From the cell containing the given text, extract its center point as [x, y] coordinate. 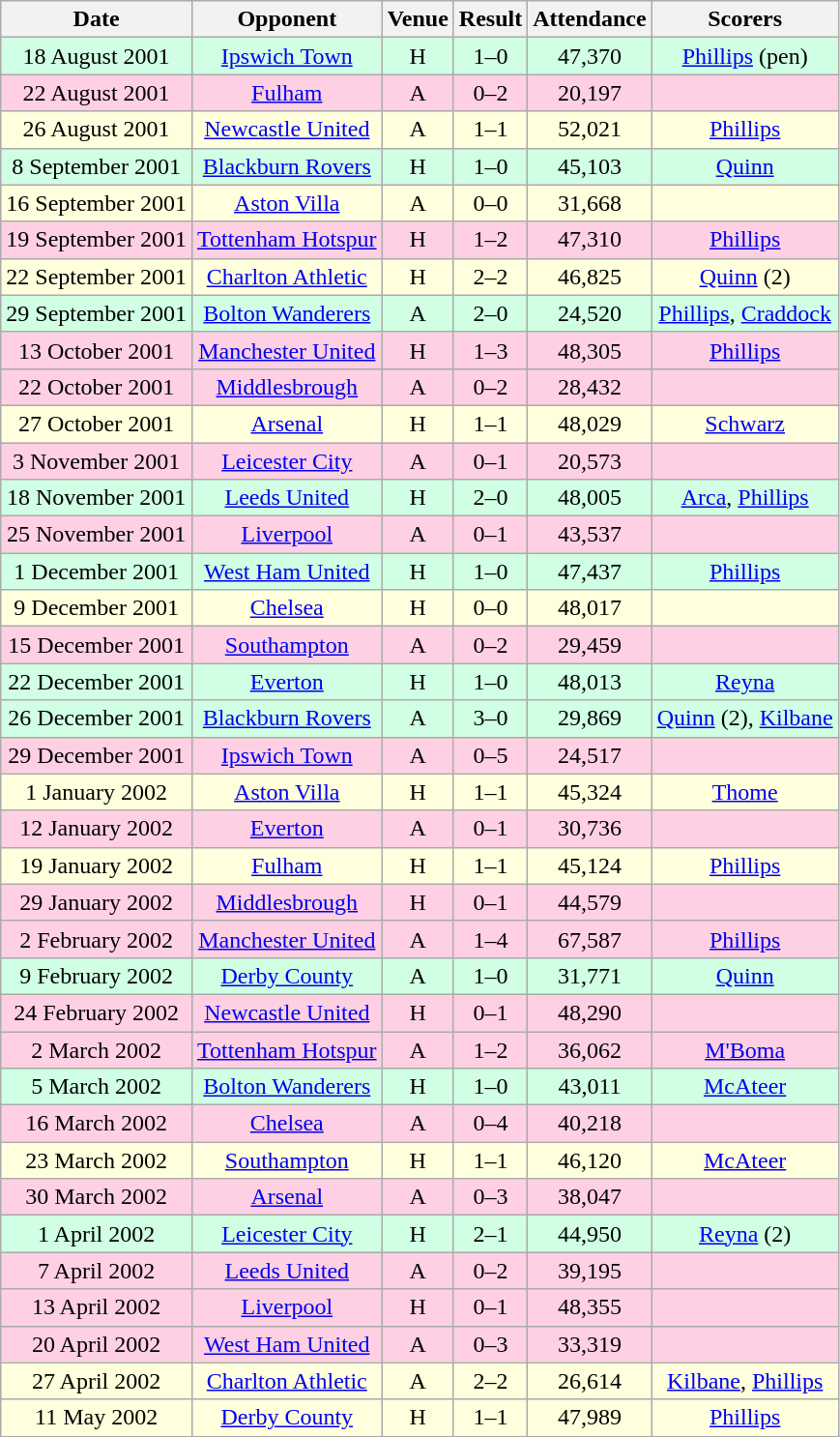
12 January 2002 [97, 829]
67,587 [590, 939]
30 March 2002 [97, 1197]
45,124 [590, 865]
33,319 [590, 1344]
48,013 [590, 682]
Date [97, 19]
47,437 [590, 572]
48,305 [590, 350]
Scorers [744, 19]
Quinn (2) [744, 277]
3 November 2001 [97, 461]
52,021 [590, 130]
31,771 [590, 976]
16 September 2001 [97, 203]
20,573 [590, 461]
48,355 [590, 1307]
2 March 2002 [97, 1049]
Schwarz [744, 424]
48,005 [590, 498]
Opponent [286, 19]
47,370 [590, 56]
24,520 [590, 313]
31,668 [590, 203]
22 September 2001 [97, 277]
44,579 [590, 902]
19 September 2001 [97, 240]
30,736 [590, 829]
47,989 [590, 1418]
29,459 [590, 645]
0–5 [490, 755]
20,197 [590, 93]
16 March 2002 [97, 1124]
1–4 [490, 939]
9 December 2001 [97, 608]
27 April 2002 [97, 1381]
11 May 2002 [97, 1418]
22 December 2001 [97, 682]
24,517 [590, 755]
45,324 [590, 792]
29 September 2001 [97, 313]
13 April 2002 [97, 1307]
Venue [418, 19]
Result [490, 19]
25 November 2001 [97, 535]
1 April 2002 [97, 1234]
29 January 2002 [97, 902]
Kilbane, Phillips [744, 1381]
1 December 2001 [97, 572]
20 April 2002 [97, 1344]
47,310 [590, 240]
48,290 [590, 1012]
48,017 [590, 608]
1 January 2002 [97, 792]
36,062 [590, 1049]
Thome [744, 792]
3–0 [490, 718]
43,537 [590, 535]
27 October 2001 [97, 424]
0–4 [490, 1124]
5 March 2002 [97, 1087]
39,195 [590, 1271]
9 February 2002 [97, 976]
46,825 [590, 277]
1–3 [490, 350]
18 November 2001 [97, 498]
26,614 [590, 1381]
23 March 2002 [97, 1160]
Reyna [744, 682]
Phillips (pen) [744, 56]
8 September 2001 [97, 166]
18 August 2001 [97, 56]
45,103 [590, 166]
40,218 [590, 1124]
7 April 2002 [97, 1271]
24 February 2002 [97, 1012]
44,950 [590, 1234]
M'Boma [744, 1049]
46,120 [590, 1160]
22 October 2001 [97, 387]
2–1 [490, 1234]
Phillips, Craddock [744, 313]
15 December 2001 [97, 645]
13 October 2001 [97, 350]
22 August 2001 [97, 93]
Arca, Phillips [744, 498]
48,029 [590, 424]
26 August 2001 [97, 130]
28,432 [590, 387]
19 January 2002 [97, 865]
26 December 2001 [97, 718]
43,011 [590, 1087]
Attendance [590, 19]
Reyna (2) [744, 1234]
38,047 [590, 1197]
29 December 2001 [97, 755]
Quinn (2), Kilbane [744, 718]
2 February 2002 [97, 939]
29,869 [590, 718]
